Output the (x, y) coordinate of the center of the cell containing the given text.  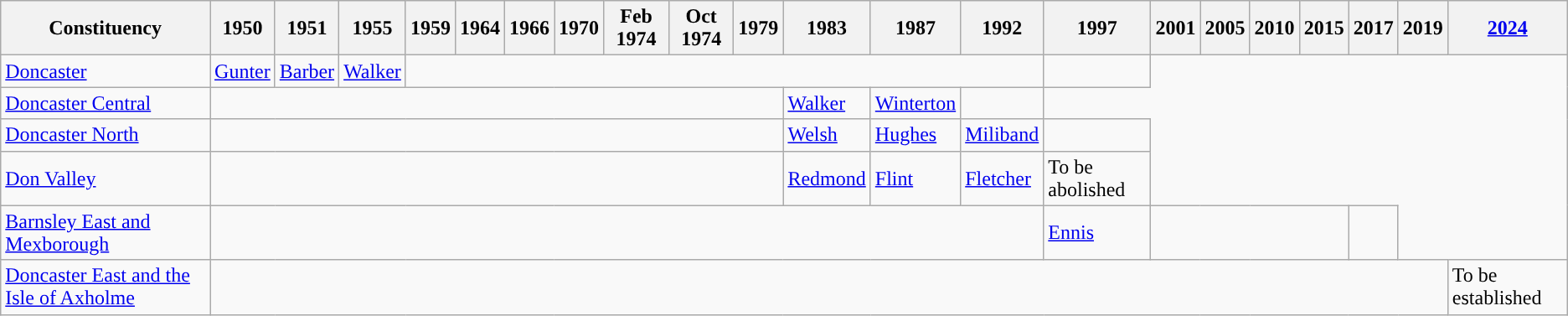
To be abolished (1097, 178)
1950 (243, 28)
1964 (479, 28)
Oct 1974 (702, 28)
Barnsley East and Mexborough (106, 233)
Flint (915, 178)
To be established (1508, 287)
2017 (1374, 28)
2005 (1225, 28)
Constituency (106, 28)
1966 (529, 28)
Feb 1974 (637, 28)
1979 (759, 28)
1951 (307, 28)
1997 (1097, 28)
Doncaster Central (106, 103)
Winterton (915, 103)
2015 (1323, 28)
Redmond (827, 178)
1955 (373, 28)
Gunter (243, 71)
2001 (1176, 28)
Don Valley (106, 178)
Barber (307, 71)
1987 (915, 28)
Doncaster (106, 71)
2010 (1275, 28)
Fletcher (1002, 178)
Ennis (1097, 233)
1970 (580, 28)
1959 (431, 28)
Welsh (827, 135)
1992 (1002, 28)
2019 (1422, 28)
Doncaster North (106, 135)
1983 (827, 28)
Doncaster East and the Isle of Axholme (106, 287)
Miliband (1002, 135)
2024 (1508, 28)
Hughes (915, 135)
